From the cell containing the given text, extract its center point as [X, Y] coordinate. 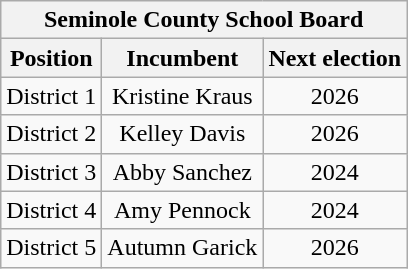
Kristine Kraus [182, 96]
Seminole County School Board [204, 20]
Amy Pennock [182, 210]
Position [52, 58]
Abby Sanchez [182, 172]
Autumn Garick [182, 248]
District 5 [52, 248]
District 2 [52, 134]
District 1 [52, 96]
Next election [335, 58]
Kelley Davis [182, 134]
District 3 [52, 172]
District 4 [52, 210]
Incumbent [182, 58]
